Return the [x, y] coordinate for the center point of the cell that contains the specified text.  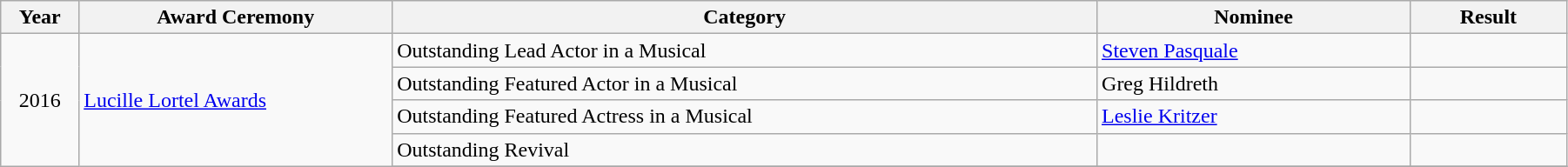
Outstanding Featured Actor in a Musical [745, 83]
Nominee [1254, 17]
Result [1488, 17]
Award Ceremony [236, 17]
Outstanding Lead Actor in a Musical [745, 50]
Outstanding Featured Actress in a Musical [745, 117]
2016 [40, 100]
Year [40, 17]
Outstanding Revival [745, 150]
Lucille Lortel Awards [236, 100]
Steven Pasquale [1254, 50]
Leslie Kritzer [1254, 117]
Category [745, 17]
Greg Hildreth [1254, 83]
